Scan for the cell matching the given text and deliver its (x, y) coordinate at center. 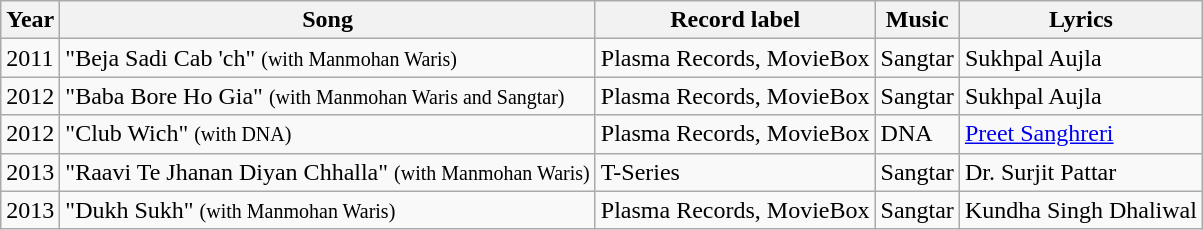
T-Series (735, 172)
2011 (30, 58)
"Baba Bore Ho Gia" (with Manmohan Waris and Sangtar) (328, 96)
"Dukh Sukh" (with Manmohan Waris) (328, 210)
"Raavi Te Jhanan Diyan Chhalla" (with Manmohan Waris) (328, 172)
Dr. Surjit Pattar (1080, 172)
Lyrics (1080, 20)
Year (30, 20)
"Beja Sadi Cab 'ch" (with Manmohan Waris) (328, 58)
Kundha Singh Dhaliwal (1080, 210)
"Club Wich" (with DNA) (328, 134)
DNA (917, 134)
Preet Sanghreri (1080, 134)
Music (917, 20)
Record label (735, 20)
Song (328, 20)
